Output the (x, y) coordinate of the center of the cell containing the given text.  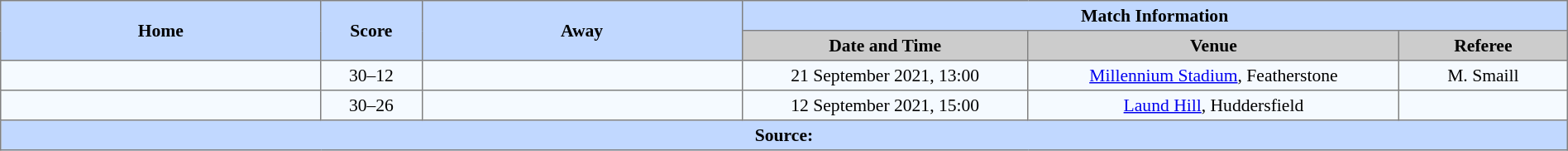
Referee (1483, 46)
Laund Hill, Huddersfield (1213, 105)
12 September 2021, 15:00 (885, 105)
21 September 2021, 13:00 (885, 75)
Home (160, 31)
M. Smaill (1483, 75)
Score (371, 31)
Away (582, 31)
Venue (1213, 46)
30–12 (371, 75)
Source: (784, 135)
Date and Time (885, 46)
Match Information (1154, 16)
Millennium Stadium, Featherstone (1213, 75)
30–26 (371, 105)
